Return the [x, y] coordinate for the center point of the cell that contains the specified text.  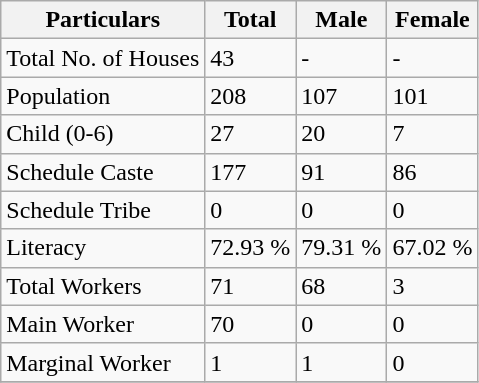
Total No. of Houses [103, 58]
Total [250, 20]
67.02 % [432, 248]
7 [432, 134]
20 [342, 134]
Marginal Worker [103, 362]
43 [250, 58]
72.93 % [250, 248]
Schedule Tribe [103, 210]
71 [250, 286]
68 [342, 286]
27 [250, 134]
208 [250, 96]
86 [432, 172]
79.31 % [342, 248]
Total Workers [103, 286]
Population [103, 96]
107 [342, 96]
Particulars [103, 20]
Child (0-6) [103, 134]
70 [250, 324]
Literacy [103, 248]
101 [432, 96]
91 [342, 172]
Schedule Caste [103, 172]
Main Worker [103, 324]
177 [250, 172]
3 [432, 286]
Female [432, 20]
Male [342, 20]
